Determine the (x, y) coordinate at the center of the cell enclosing the given text.  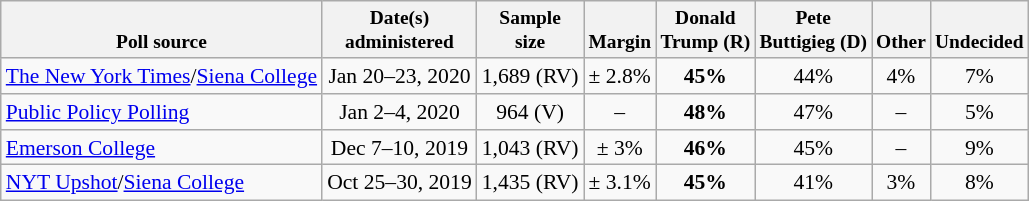
PeteButtigieg (D) (814, 30)
Emerson College (162, 148)
Jan 20–23, 2020 (400, 76)
± 3% (620, 148)
DonaldTrump (R) (706, 30)
Oct 25–30, 2019 (400, 183)
Jan 2–4, 2020 (400, 112)
Samplesize (530, 30)
41% (814, 183)
47% (814, 112)
964 (V) (530, 112)
7% (979, 76)
5% (979, 112)
± 2.8% (620, 76)
The New York Times/Siena College (162, 76)
3% (902, 183)
4% (902, 76)
44% (814, 76)
1,689 (RV) (530, 76)
48% (706, 112)
9% (979, 148)
Undecided (979, 30)
Poll source (162, 30)
1,435 (RV) (530, 183)
8% (979, 183)
Date(s)administered (400, 30)
± 3.1% (620, 183)
Dec 7–10, 2019 (400, 148)
Other (902, 30)
46% (706, 148)
Margin (620, 30)
NYT Upshot/Siena College (162, 183)
1,043 (RV) (530, 148)
Public Policy Polling (162, 112)
